Capture the cell that displays the provided text and extract its (x, y) central coordinate. 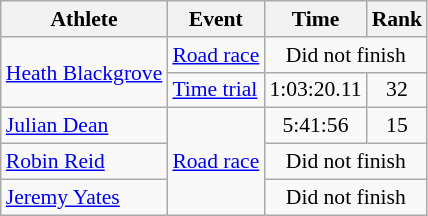
15 (398, 126)
Julian Dean (84, 126)
Time trial (216, 90)
Rank (398, 19)
5:41:56 (315, 126)
Event (216, 19)
Athlete (84, 19)
Jeremy Yates (84, 197)
Robin Reid (84, 162)
1:03:20.11 (315, 90)
Heath Blackgrove (84, 72)
32 (398, 90)
Time (315, 19)
